From the cell containing the given text, extract its center point as (x, y) coordinate. 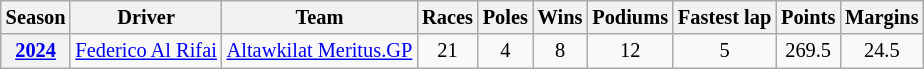
Fastest lap (724, 17)
Podiums (630, 17)
5 (724, 51)
Altawkilat Meritus.GP (320, 51)
21 (448, 51)
Points (808, 17)
Driver (146, 17)
Team (320, 17)
2024 (36, 51)
Federico Al Rifai (146, 51)
8 (560, 51)
12 (630, 51)
Races (448, 17)
Margins (882, 17)
Poles (506, 17)
269.5 (808, 51)
4 (506, 51)
Wins (560, 17)
Season (36, 17)
24.5 (882, 51)
